Output the (x, y) coordinate of the center of the cell containing the given text.  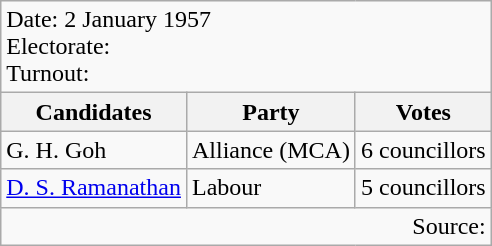
Date: 2 January 1957Electorate: Turnout: (246, 47)
Candidates (94, 112)
Votes (423, 112)
6 councillors (423, 150)
Source: (246, 226)
D. S. Ramanathan (94, 188)
Party (270, 112)
G. H. Goh (94, 150)
5 councillors (423, 188)
Labour (270, 188)
Alliance (MCA) (270, 150)
